Find where the given text appears and provide that cell's center as [x, y] coordinate. 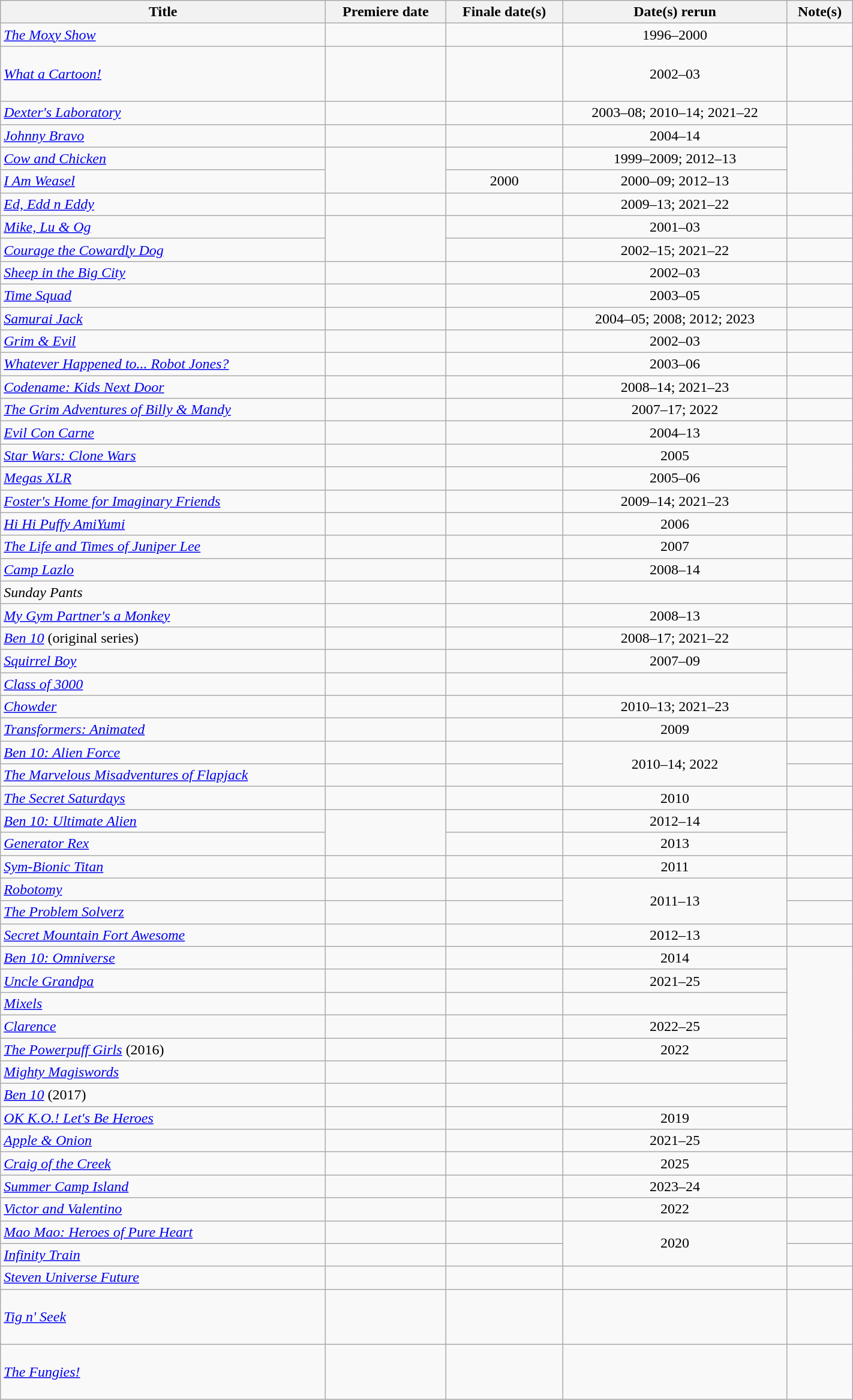
2014 [675, 958]
Secret Mountain Fort Awesome [163, 935]
Ben 10 (original series) [163, 638]
Foster's Home for Imaginary Friends [163, 501]
Premiere date [386, 12]
2025 [675, 1164]
Transformers: Animated [163, 730]
Ben 10: Ultimate Alien [163, 821]
The Moxy Show [163, 35]
Ben 10: Alien Force [163, 753]
Robotomy [163, 889]
Camp Lazlo [163, 569]
2001–03 [675, 227]
2011–13 [675, 901]
2009–14; 2021–23 [675, 501]
2012–14 [675, 821]
Ben 10: Omniverse [163, 958]
Whatever Happened to... Robot Jones? [163, 364]
Megas XLR [163, 478]
2010 [675, 798]
Class of 3000 [163, 683]
The Problem Solverz [163, 912]
Mao Mao: Heroes of Pure Heart [163, 1232]
2004–05; 2008; 2012; 2023 [675, 319]
2011 [675, 867]
The Grim Adventures of Billy & Mandy [163, 410]
2008–14 [675, 569]
Grim & Evil [163, 341]
1999–2009; 2012–13 [675, 158]
The Powerpuff Girls (2016) [163, 1050]
2005 [675, 455]
The Secret Saturdays [163, 798]
Mighty Magiswords [163, 1072]
2000 [504, 181]
Hi Hi Puffy AmiYumi [163, 524]
2003–06 [675, 364]
2010–13; 2021–23 [675, 707]
Mixels [163, 1003]
OK K.O.! Let's Be Heroes [163, 1118]
Uncle Grandpa [163, 981]
Mike, Lu & Og [163, 227]
Chowder [163, 707]
2008–14; 2021–23 [675, 387]
2008–17; 2021–22 [675, 638]
I Am Weasel [163, 181]
Dexter's Laboratory [163, 113]
2010–14; 2022 [675, 764]
Steven Universe Future [163, 1278]
2007–17; 2022 [675, 410]
Craig of the Creek [163, 1164]
Ed, Edd n Eddy [163, 204]
Apple & Onion [163, 1141]
Tig n' Seek [163, 1317]
Infinity Train [163, 1255]
Codename: Kids Next Door [163, 387]
Summer Camp Island [163, 1186]
Clarence [163, 1026]
Sheep in the Big City [163, 272]
Sym-Bionic Titan [163, 867]
2013 [675, 844]
Generator Rex [163, 844]
2005–06 [675, 478]
Star Wars: Clone Wars [163, 455]
2004–13 [675, 433]
Samurai Jack [163, 319]
My Gym Partner's a Monkey [163, 615]
2006 [675, 524]
2020 [675, 1243]
Date(s) rerun [675, 12]
Johnny Bravo [163, 136]
Cow and Chicken [163, 158]
2007 [675, 547]
2019 [675, 1118]
2003–08; 2010–14; 2021–22 [675, 113]
2002–15; 2021–22 [675, 250]
2009–13; 2021–22 [675, 204]
Evil Con Carne [163, 433]
The Life and Times of Juniper Lee [163, 547]
Sunday Pants [163, 592]
2008–13 [675, 615]
Victor and Valentino [163, 1209]
1996–2000 [675, 35]
2000–09; 2012–13 [675, 181]
Squirrel Boy [163, 661]
Title [163, 12]
Finale date(s) [504, 12]
Ben 10 (2017) [163, 1095]
What a Cartoon! [163, 74]
The Marvelous Misadventures of Flapjack [163, 775]
Time Squad [163, 295]
Courage the Cowardly Dog [163, 250]
2023–24 [675, 1186]
2007–09 [675, 661]
2009 [675, 730]
Note(s) [819, 12]
2004–14 [675, 136]
2022–25 [675, 1026]
The Fungies! [163, 1372]
2003–05 [675, 295]
2012–13 [675, 935]
